Return the (X, Y) coordinate for the center point of the cell that contains the specified text.  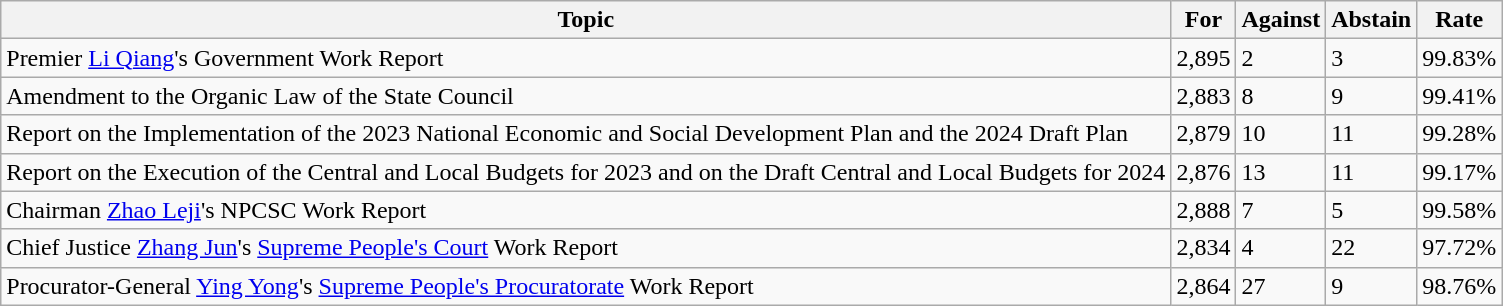
4 (1281, 248)
Topic (586, 20)
8 (1281, 96)
2,883 (1204, 96)
2,834 (1204, 248)
Rate (1460, 20)
Premier Li Qiang's Government Work Report (586, 58)
5 (1372, 210)
2,879 (1204, 134)
7 (1281, 210)
13 (1281, 172)
27 (1281, 286)
99.17% (1460, 172)
Report on the Execution of the Central and Local Budgets for 2023 and on the Draft Central and Local Budgets for 2024 (586, 172)
Report on the Implementation of the 2023 National Economic and Social Development Plan and the 2024 Draft Plan (586, 134)
Chairman Zhao Leji's NPCSC Work Report (586, 210)
99.58% (1460, 210)
2,864 (1204, 286)
98.76% (1460, 286)
Against (1281, 20)
10 (1281, 134)
Amendment to the Organic Law of the State Council (586, 96)
For (1204, 20)
Chief Justice Zhang Jun's Supreme People's Court Work Report (586, 248)
2,895 (1204, 58)
99.28% (1460, 134)
2 (1281, 58)
97.72% (1460, 248)
99.41% (1460, 96)
2,888 (1204, 210)
Abstain (1372, 20)
Procurator-General Ying Yong's Supreme People's Procuratorate Work Report (586, 286)
99.83% (1460, 58)
3 (1372, 58)
2,876 (1204, 172)
22 (1372, 248)
